Determine the [X, Y] coordinate at the center of the cell enclosing the given text.  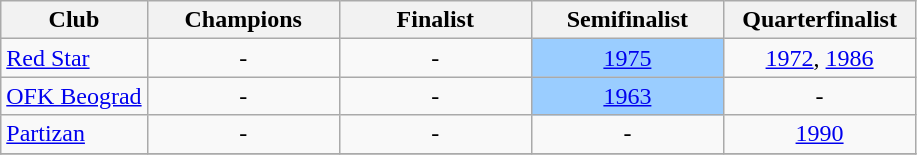
1975 [627, 58]
Finalist [435, 20]
1990 [819, 134]
1963 [627, 96]
Champions [243, 20]
Red Star [74, 58]
Quarterfinalist [819, 20]
Semifinalist [627, 20]
Club [74, 20]
OFK Beograd [74, 96]
1972, 1986 [819, 58]
Partizan [74, 134]
